Output the (X, Y) coordinate of the center of the cell containing the given text.  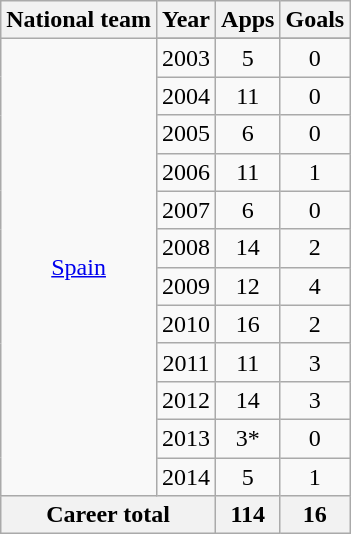
Spain (79, 268)
Goals (315, 20)
2013 (186, 438)
Apps (248, 20)
2009 (186, 286)
2004 (186, 96)
Year (186, 20)
National team (79, 20)
2011 (186, 362)
2014 (186, 477)
2010 (186, 324)
2007 (186, 210)
Career total (108, 515)
12 (248, 286)
2005 (186, 134)
2003 (186, 58)
2012 (186, 400)
114 (248, 515)
4 (315, 286)
2006 (186, 172)
3* (248, 438)
2008 (186, 248)
